For the text-containing cell, return its midpoint in (x, y) coordinate format. 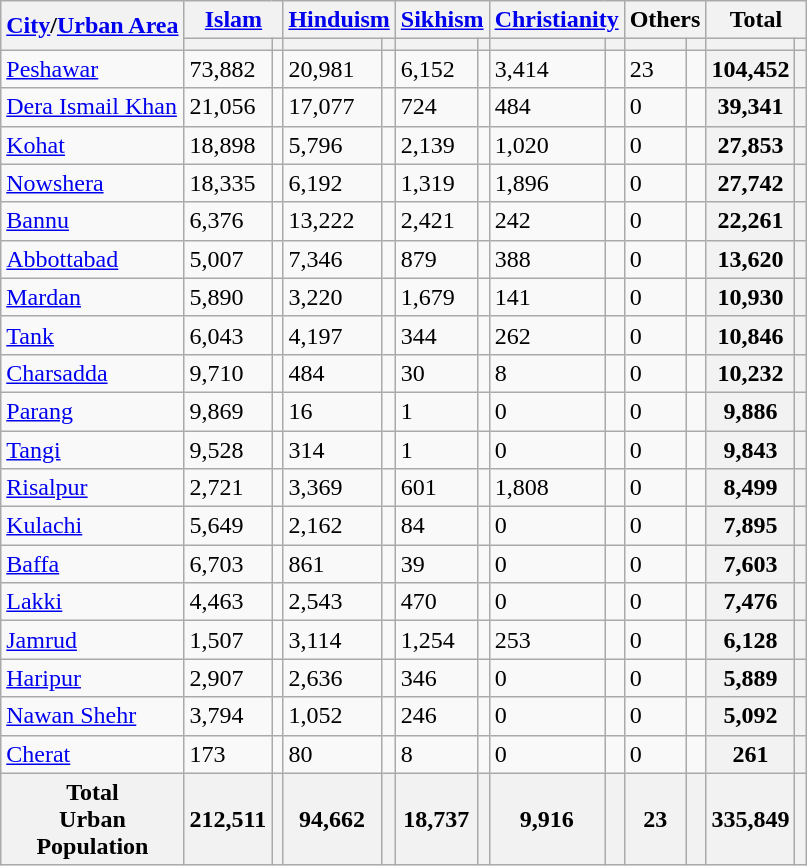
6,152 (436, 69)
30 (436, 373)
261 (750, 754)
39 (436, 564)
314 (332, 449)
Christianity (556, 20)
City/Urban Area (92, 26)
1,679 (436, 297)
8,499 (750, 488)
861 (332, 564)
5,092 (750, 716)
601 (436, 488)
6,128 (750, 640)
13,222 (332, 221)
Sikhism (442, 20)
Risalpur (92, 488)
18,335 (228, 183)
7,603 (750, 564)
27,742 (750, 183)
246 (436, 716)
6,192 (332, 183)
20,981 (332, 69)
17,077 (332, 107)
Nowshera (92, 183)
242 (546, 221)
212,511 (228, 819)
18,737 (436, 819)
94,662 (332, 819)
344 (436, 335)
1,020 (546, 145)
9,528 (228, 449)
Kulachi (92, 526)
6,703 (228, 564)
Haripur (92, 678)
27,853 (750, 145)
470 (436, 602)
Abbottabad (92, 259)
3,220 (332, 297)
1,896 (546, 183)
9,869 (228, 411)
Bannu (92, 221)
Total (756, 20)
80 (332, 754)
Others (665, 20)
724 (436, 107)
5,889 (750, 678)
21,056 (228, 107)
346 (436, 678)
16 (332, 411)
Dera Ismail Khan (92, 107)
4,463 (228, 602)
253 (546, 640)
Parang (92, 411)
Peshawar (92, 69)
173 (228, 754)
4,197 (332, 335)
1,808 (546, 488)
2,907 (228, 678)
3,794 (228, 716)
9,916 (546, 819)
9,886 (750, 411)
Tank (92, 335)
Islam (234, 20)
104,452 (750, 69)
335,849 (750, 819)
2,543 (332, 602)
9,843 (750, 449)
TotalUrbanPopulation (92, 819)
388 (546, 259)
262 (546, 335)
5,890 (228, 297)
2,636 (332, 678)
7,346 (332, 259)
Charsadda (92, 373)
7,895 (750, 526)
5,649 (228, 526)
Cherat (92, 754)
39,341 (750, 107)
3,114 (332, 640)
Mardan (92, 297)
Tangi (92, 449)
Nawan Shehr (92, 716)
6,043 (228, 335)
3,414 (546, 69)
1,319 (436, 183)
9,710 (228, 373)
2,162 (332, 526)
2,421 (436, 221)
1,254 (436, 640)
Lakki (92, 602)
73,882 (228, 69)
22,261 (750, 221)
10,930 (750, 297)
Baffa (92, 564)
5,007 (228, 259)
84 (436, 526)
Kohat (92, 145)
Hinduism (339, 20)
879 (436, 259)
10,232 (750, 373)
13,620 (750, 259)
7,476 (750, 602)
10,846 (750, 335)
2,139 (436, 145)
5,796 (332, 145)
141 (546, 297)
6,376 (228, 221)
1,052 (332, 716)
2,721 (228, 488)
1,507 (228, 640)
18,898 (228, 145)
3,369 (332, 488)
Jamrud (92, 640)
